Determine the (X, Y) coordinate at the center of the cell enclosing the given text.  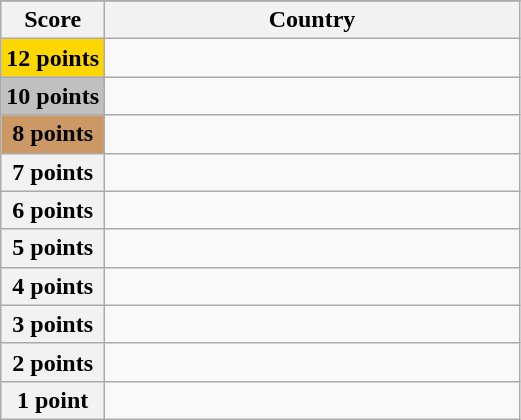
4 points (53, 286)
2 points (53, 362)
1 point (53, 400)
5 points (53, 248)
10 points (53, 96)
7 points (53, 172)
6 points (53, 210)
Score (53, 20)
Country (312, 20)
8 points (53, 134)
12 points (53, 58)
3 points (53, 324)
